Determine the [x, y] coordinate at the center of the cell enclosing the given text.  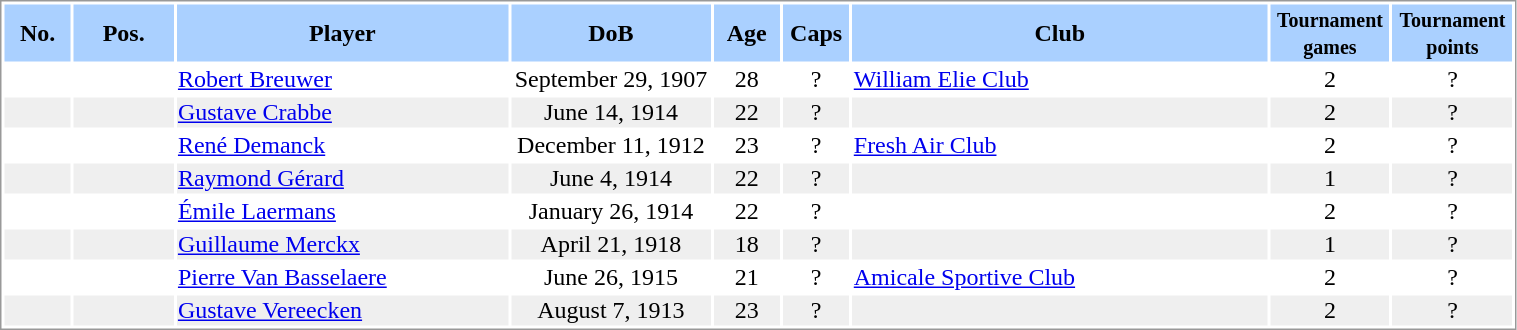
August 7, 1913 [610, 311]
Robert Breuwer [342, 79]
Gustave Crabbe [342, 113]
Tournamentpoints [1453, 32]
Raymond Gérard [342, 179]
21 [747, 277]
June 26, 1915 [610, 277]
William Elie Club [1060, 79]
28 [747, 79]
Age [747, 32]
December 11, 1912 [610, 145]
Player [342, 32]
April 21, 1918 [610, 245]
Émile Laermans [342, 211]
Tournamentgames [1330, 32]
Guillaume Merckx [342, 245]
September 29, 1907 [610, 79]
Fresh Air Club [1060, 145]
René Demanck [342, 145]
18 [747, 245]
Club [1060, 32]
January 26, 1914 [610, 211]
Amicale Sportive Club [1060, 277]
Pierre Van Basselaere [342, 277]
June 14, 1914 [610, 113]
DoB [610, 32]
June 4, 1914 [610, 179]
Gustave Vereecken [342, 311]
Pos. [124, 32]
No. [37, 32]
Caps [816, 32]
